From the cell containing the given text, extract its center point as [X, Y] coordinate. 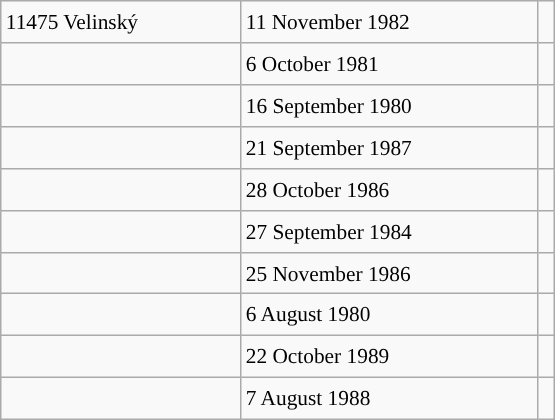
11475 Velinský [121, 22]
11 November 1982 [390, 22]
27 September 1984 [390, 231]
22 October 1989 [390, 357]
6 October 1981 [390, 64]
21 September 1987 [390, 148]
6 August 1980 [390, 315]
16 September 1980 [390, 106]
25 November 1986 [390, 273]
7 August 1988 [390, 399]
28 October 1986 [390, 189]
